For the text-containing cell, return its midpoint in (X, Y) coordinate format. 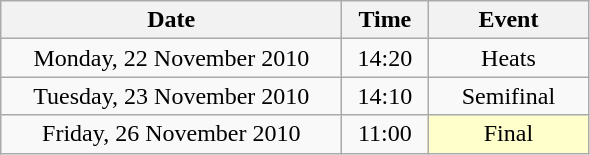
Tuesday, 23 November 2010 (172, 96)
14:10 (385, 96)
Time (385, 20)
Final (508, 134)
Friday, 26 November 2010 (172, 134)
Semifinal (508, 96)
Event (508, 20)
11:00 (385, 134)
Monday, 22 November 2010 (172, 58)
14:20 (385, 58)
Date (172, 20)
Heats (508, 58)
